From the cell containing the given text, extract its center point as [x, y] coordinate. 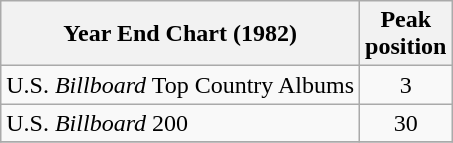
Peakposition [406, 34]
U.S. Billboard 200 [180, 123]
30 [406, 123]
U.S. Billboard Top Country Albums [180, 85]
3 [406, 85]
Year End Chart (1982) [180, 34]
